Locate the cell with the specified text and output its [x, y] center coordinate. 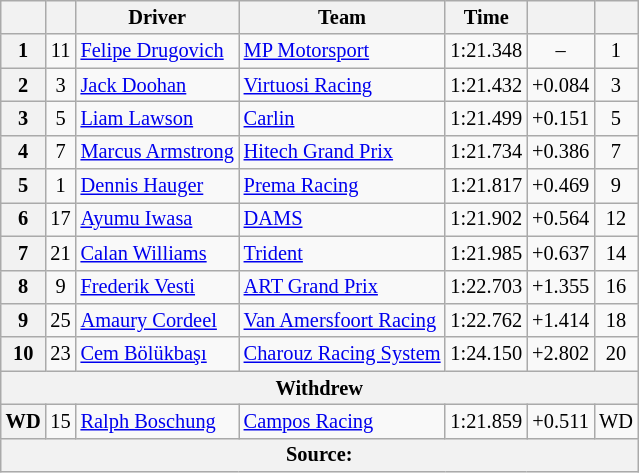
Jack Doohan [158, 85]
Dennis Hauger [158, 186]
+0.386 [560, 152]
25 [61, 320]
1:21.985 [486, 253]
Ayumu Iwasa [158, 219]
Felipe Drugovich [158, 51]
1:21.432 [486, 85]
16 [616, 287]
+0.151 [560, 118]
Source: [320, 455]
1:22.703 [486, 287]
1:21.734 [486, 152]
Driver [158, 17]
1:24.150 [486, 354]
DAMS [342, 219]
23 [61, 354]
Withdrew [320, 388]
+0.469 [560, 186]
Cem Bölükbaşı [158, 354]
MP Motorsport [342, 51]
14 [616, 253]
+1.414 [560, 320]
1:21.499 [486, 118]
10 [24, 354]
Ralph Boschung [158, 421]
Calan Williams [158, 253]
18 [616, 320]
Team [342, 17]
+0.564 [560, 219]
ART Grand Prix [342, 287]
Amaury Cordeel [158, 320]
1:21.902 [486, 219]
1:21.817 [486, 186]
21 [61, 253]
20 [616, 354]
+0.637 [560, 253]
Carlin [342, 118]
Virtuosi Racing [342, 85]
Marcus Armstrong [158, 152]
+2.802 [560, 354]
1:21.859 [486, 421]
+0.084 [560, 85]
Time [486, 17]
12 [616, 219]
11 [61, 51]
Charouz Racing System [342, 354]
+0.511 [560, 421]
Hitech Grand Prix [342, 152]
– [560, 51]
15 [61, 421]
Campos Racing [342, 421]
17 [61, 219]
1:22.762 [486, 320]
Trident [342, 253]
Prema Racing [342, 186]
Liam Lawson [158, 118]
1:21.348 [486, 51]
+1.355 [560, 287]
6 [24, 219]
8 [24, 287]
Van Amersfoort Racing [342, 320]
2 [24, 85]
4 [24, 152]
Frederik Vesti [158, 287]
